From the cell containing the given text, extract its center point as (x, y) coordinate. 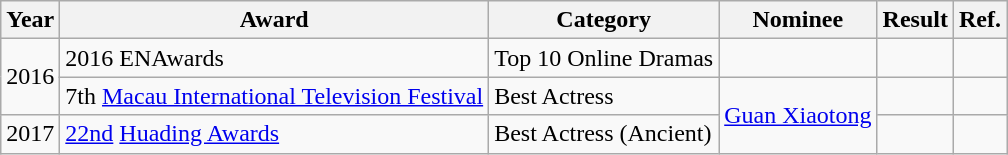
22nd Huading Awards (274, 134)
7th Macau International Television Festival (274, 96)
2016 ENAwards (274, 58)
Category (604, 20)
Top 10 Online Dramas (604, 58)
Result (915, 20)
Year (30, 20)
Guan Xiaotong (798, 115)
2017 (30, 134)
Award (274, 20)
Best Actress (Ancient) (604, 134)
Best Actress (604, 96)
2016 (30, 77)
Ref. (980, 20)
Nominee (798, 20)
